Determine the [x, y] coordinate at the center of the cell enclosing the given text.  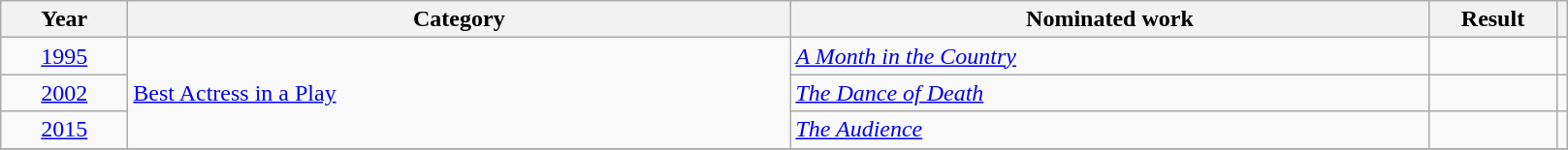
Nominated work [1109, 19]
Best Actress in a Play [460, 93]
2002 [64, 93]
Year [64, 19]
2015 [64, 130]
1995 [64, 56]
Category [460, 19]
The Dance of Death [1109, 93]
A Month in the Country [1109, 56]
Result [1493, 19]
The Audience [1109, 130]
